Scan for the cell matching the given text and deliver its (x, y) coordinate at center. 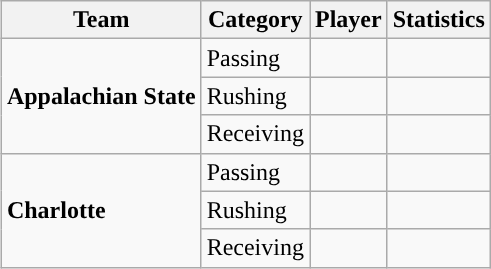
Category (255, 20)
Charlotte (101, 210)
Statistics (438, 20)
Team (101, 20)
Player (349, 20)
Appalachian State (101, 96)
